For the text-containing cell, return its midpoint in (X, Y) coordinate format. 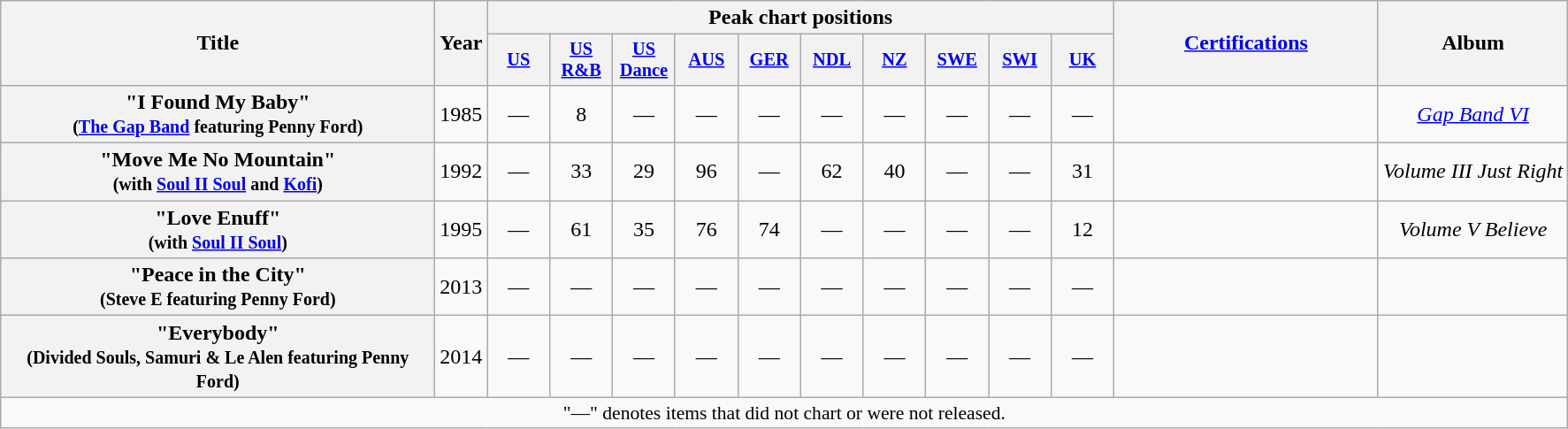
29 (644, 172)
96 (706, 172)
"Move Me No Mountain"(with Soul II Soul and Kofi) (218, 172)
1992 (462, 172)
35 (644, 230)
Volume V Believe (1472, 230)
Album (1472, 43)
USR&B (582, 60)
NZ (895, 60)
61 (582, 230)
"I Found My Baby"(The Gap Band featuring Penny Ford) (218, 113)
8 (582, 113)
AUS (706, 60)
US (518, 60)
2014 (462, 356)
GER (769, 60)
40 (895, 172)
USDance (644, 60)
"—" denotes items that did not chart or were not released. (784, 413)
2013 (462, 287)
NDL (831, 60)
31 (1082, 172)
1985 (462, 113)
62 (831, 172)
1995 (462, 230)
Volume III Just Right (1472, 172)
12 (1082, 230)
"Everybody"(Divided Souls, Samuri & Le Alen featuring Penny Ford) (218, 356)
76 (706, 230)
Title (218, 43)
SWE (957, 60)
UK (1082, 60)
"Peace in the City"(Steve E featuring Penny Ford) (218, 287)
Peak chart positions (801, 18)
SWI (1021, 60)
Year (462, 43)
Gap Band VI (1472, 113)
33 (582, 172)
"Love Enuff"(with Soul II Soul) (218, 230)
74 (769, 230)
Certifications (1245, 43)
